Extract the [X, Y] coordinate from the center of the cell holding the provided text.  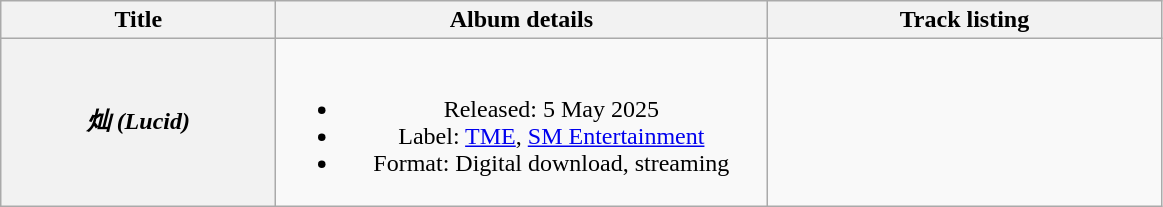
灿 (Lucid) [138, 122]
Title [138, 20]
Album details [522, 20]
Released: 5 May 2025Label: TME, SM EntertainmentFormat: Digital download, streaming [522, 122]
Track listing [964, 20]
